Determine the (x, y) coordinate at the center of the cell enclosing the given text.  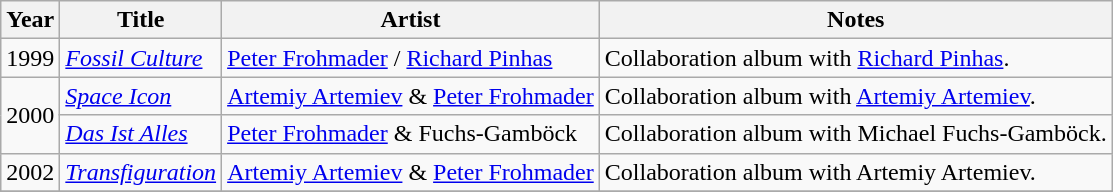
Space Icon (141, 96)
Notes (856, 20)
1999 (30, 58)
2000 (30, 115)
2002 (30, 172)
Collaboration album with Michael Fuchs-Gamböck. (856, 134)
Peter Frohmader / Richard Pinhas (411, 58)
Fossil Culture (141, 58)
Artist (411, 20)
Peter Frohmader & Fuchs-Gamböck (411, 134)
Transfiguration (141, 172)
Year (30, 20)
Das Ist Alles (141, 134)
Title (141, 20)
Collaboration album with Richard Pinhas. (856, 58)
